Provide the [x, y] coordinate of the cell's center where the given text is located.  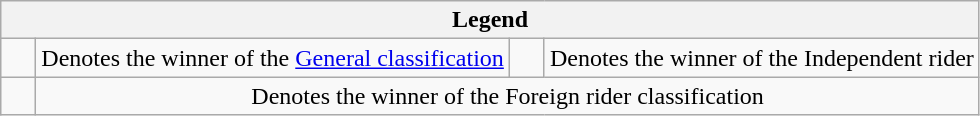
Denotes the winner of the Independent rider [762, 58]
Denotes the winner of the General classification [273, 58]
Legend [490, 20]
Denotes the winner of the Foreign rider classification [508, 96]
